Determine the [x, y] coordinate at the center of the cell enclosing the given text.  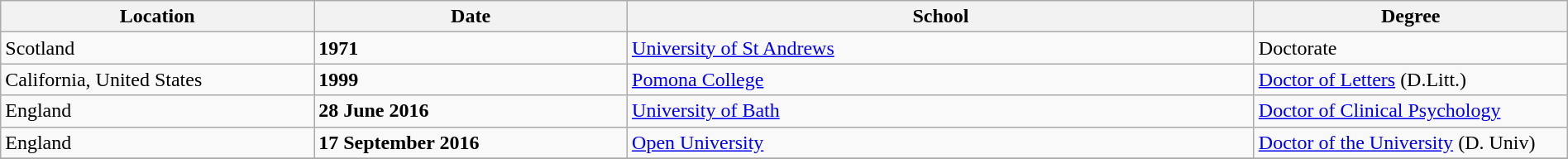
Doctor of Letters (D.Litt.) [1411, 79]
28 June 2016 [471, 111]
17 September 2016 [471, 142]
Doctor of Clinical Psychology [1411, 111]
Degree [1411, 17]
1999 [471, 79]
Pomona College [941, 79]
School [941, 17]
Doctor of the University (D. Univ) [1411, 142]
California, United States [157, 79]
Location [157, 17]
University of Bath [941, 111]
Scotland [157, 48]
1971 [471, 48]
University of St Andrews [941, 48]
Open University [941, 142]
Doctorate [1411, 48]
Date [471, 17]
